Capture the cell that displays the provided text and extract its [x, y] central coordinate. 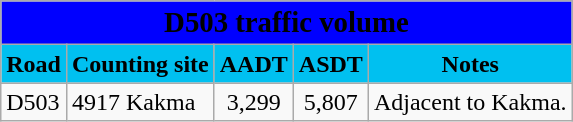
Counting site [140, 64]
D503 traffic volume [286, 23]
Road [34, 64]
AADT [254, 64]
3,299 [254, 102]
Notes [470, 64]
5,807 [330, 102]
ASDT [330, 64]
D503 [34, 102]
4917 Kakma [140, 102]
Adjacent to Kakma. [470, 102]
